Identify which cell holds the provided text, then report its [x, y] central coordinate. 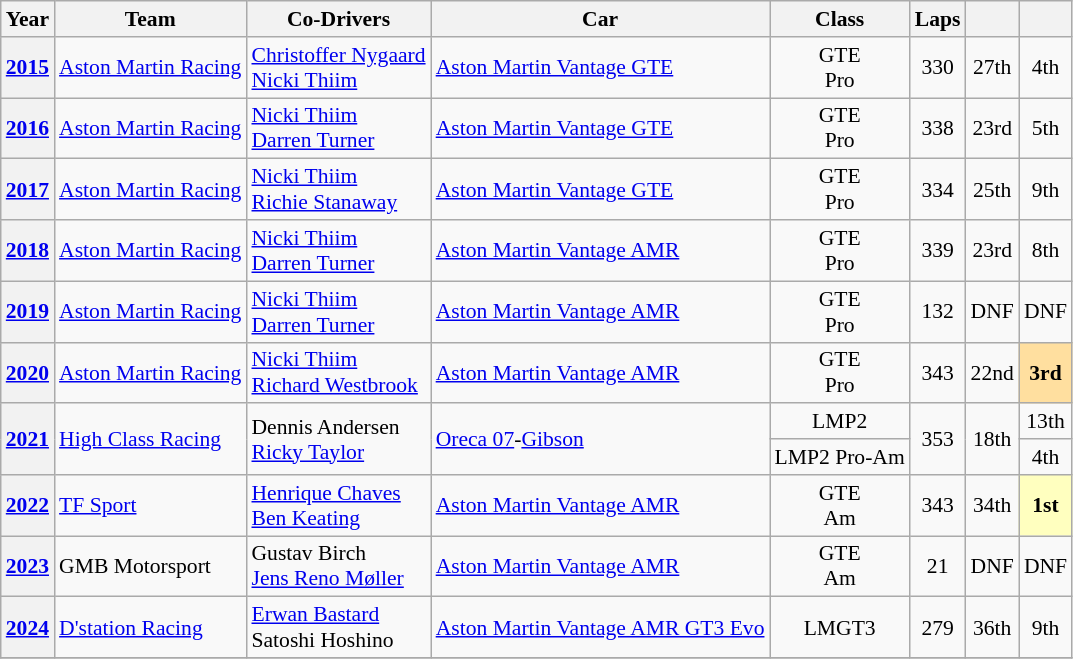
132 [938, 312]
36th [992, 628]
279 [938, 628]
18th [992, 440]
Co-Drivers [338, 19]
GMB Motorsport [150, 566]
338 [938, 128]
D'station Racing [150, 628]
Aston Martin Vantage AMR GT3 Evo [600, 628]
8th [1046, 250]
Team [150, 19]
Christoffer Nygaard Nicki Thiim [338, 68]
13th [1046, 422]
3rd [1046, 372]
27th [992, 68]
Car [600, 19]
21 [938, 566]
Oreca 07-Gibson [600, 440]
330 [938, 68]
2019 [28, 312]
334 [938, 190]
Henrique Chaves Ben Keating [338, 506]
339 [938, 250]
Erwan Bastard Satoshi Hoshino [338, 628]
353 [938, 440]
2015 [28, 68]
25th [992, 190]
LMGT3 [840, 628]
LMP2 Pro-Am [840, 457]
1st [1046, 506]
22nd [992, 372]
LMP2 [840, 422]
34th [992, 506]
TF Sport [150, 506]
5th [1046, 128]
2017 [28, 190]
2022 [28, 506]
Gustav Birch Jens Reno Møller [338, 566]
Nicki Thiim Richard Westbrook [338, 372]
Class [840, 19]
2023 [28, 566]
2016 [28, 128]
2021 [28, 440]
Dennis Andersen Ricky Taylor [338, 440]
Laps [938, 19]
High Class Racing [150, 440]
2020 [28, 372]
2024 [28, 628]
2018 [28, 250]
Year [28, 19]
Nicki Thiim Richie Stanaway [338, 190]
